For the text-containing cell, return its midpoint in [X, Y] coordinate format. 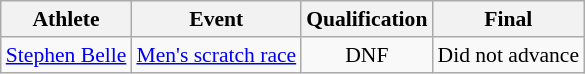
DNF [366, 55]
Stephen Belle [66, 55]
Event [216, 19]
Did not advance [508, 55]
Athlete [66, 19]
Final [508, 19]
Qualification [366, 19]
Men's scratch race [216, 55]
